Detect which cell encompasses the target text, then output its (X, Y) center coordinate. 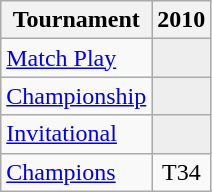
Championship (76, 96)
Invitational (76, 134)
Match Play (76, 58)
Tournament (76, 20)
T34 (182, 172)
2010 (182, 20)
Champions (76, 172)
